Capture the cell that displays the provided text and extract its [X, Y] central coordinate. 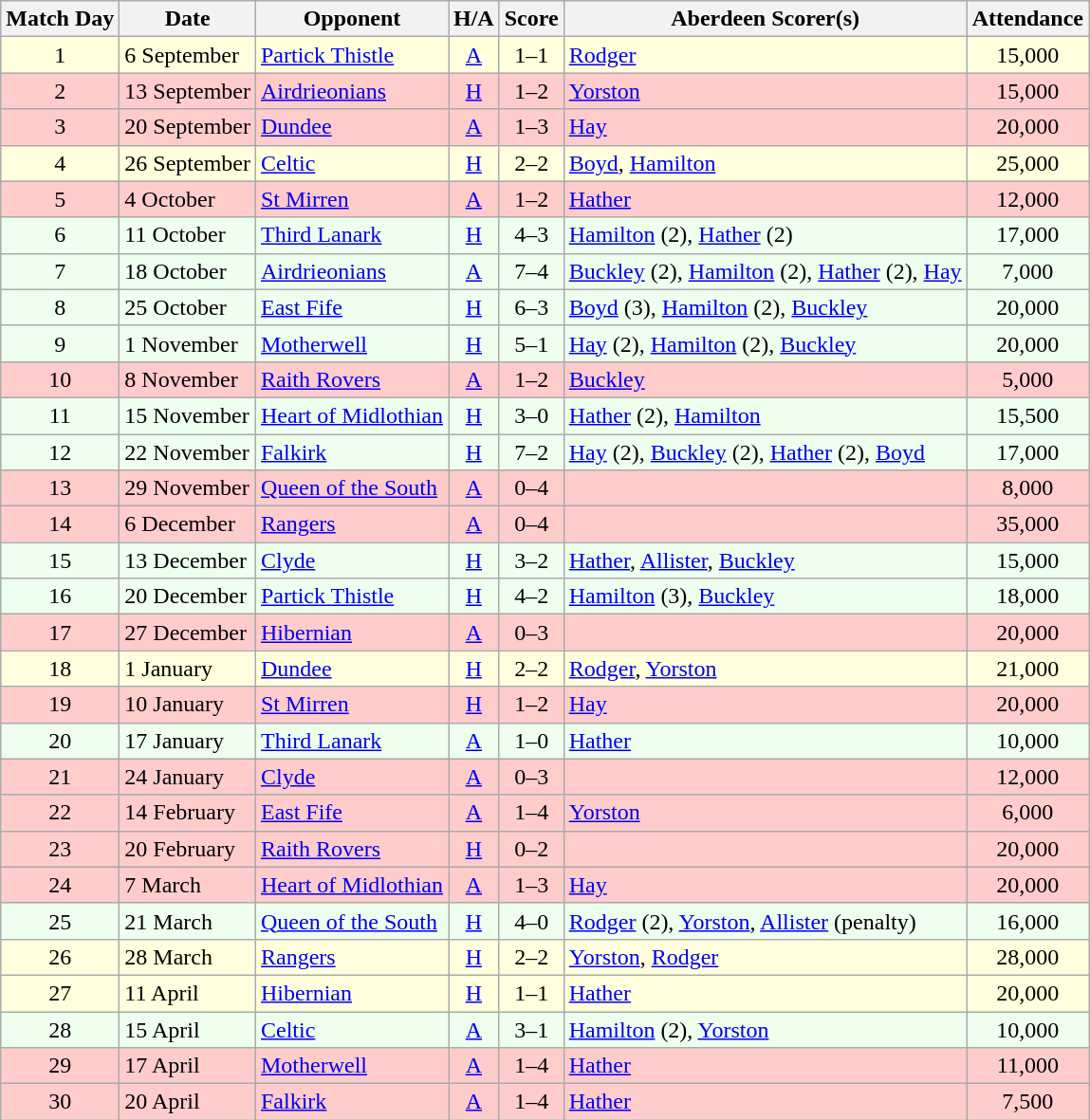
Hamilton (3), Buckley [765, 597]
27 [61, 993]
8 November [188, 379]
13 September [188, 91]
25 October [188, 307]
20 [61, 741]
11 [61, 415]
4–0 [531, 921]
15 [61, 560]
7 [61, 271]
Hay (2), Buckley (2), Hather (2), Boyd [765, 452]
7 March [188, 885]
10 [61, 379]
1–0 [531, 741]
24 [61, 885]
5 [61, 199]
5,000 [1027, 379]
20 September [188, 127]
28,000 [1027, 957]
21 [61, 777]
1 November [188, 343]
6 September [188, 55]
8 [61, 307]
Opponent [351, 19]
26 September [188, 163]
22 [61, 813]
Rodger, Yorston [765, 669]
28 [61, 1029]
Hay (2), Hamilton (2), Buckley [765, 343]
22 November [188, 452]
H/A [473, 19]
Rodger [765, 55]
11 April [188, 993]
15 April [188, 1029]
17 April [188, 1066]
16,000 [1027, 921]
23 [61, 849]
Hamilton (2), Yorston [765, 1029]
10 January [188, 705]
Boyd, Hamilton [765, 163]
Date [188, 19]
24 January [188, 777]
Rodger (2), Yorston, Allister (penalty) [765, 921]
29 November [188, 488]
7–2 [531, 452]
9 [61, 343]
35,000 [1027, 524]
12 [61, 452]
2 [61, 91]
28 March [188, 957]
Aberdeen Scorer(s) [765, 19]
0–2 [531, 849]
26 [61, 957]
8,000 [1027, 488]
Attendance [1027, 19]
11,000 [1027, 1066]
Hather, Allister, Buckley [765, 560]
4–2 [531, 597]
13 December [188, 560]
5–1 [531, 343]
21 March [188, 921]
6–3 [531, 307]
Hather (2), Hamilton [765, 415]
14 [61, 524]
15 November [188, 415]
18,000 [1027, 597]
Hamilton (2), Hather (2) [765, 235]
3 [61, 127]
11 October [188, 235]
18 [61, 669]
Boyd (3), Hamilton (2), Buckley [765, 307]
Buckley [765, 379]
3–1 [531, 1029]
16 [61, 597]
25 [61, 921]
21,000 [1027, 669]
1 [61, 55]
30 [61, 1102]
4–3 [531, 235]
15,500 [1027, 415]
1 January [188, 669]
14 February [188, 813]
20 December [188, 597]
Yorston, Rodger [765, 957]
25,000 [1027, 163]
7,500 [1027, 1102]
Buckley (2), Hamilton (2), Hather (2), Hay [765, 271]
7,000 [1027, 271]
6 [61, 235]
6,000 [1027, 813]
17 [61, 633]
Match Day [61, 19]
3–0 [531, 415]
6 December [188, 524]
29 [61, 1066]
Score [531, 19]
7–4 [531, 271]
27 December [188, 633]
19 [61, 705]
13 [61, 488]
4 October [188, 199]
20 April [188, 1102]
3–2 [531, 560]
17 January [188, 741]
4 [61, 163]
18 October [188, 271]
20 February [188, 849]
